Provide the [X, Y] coordinate of the cell's center where the given text is located.  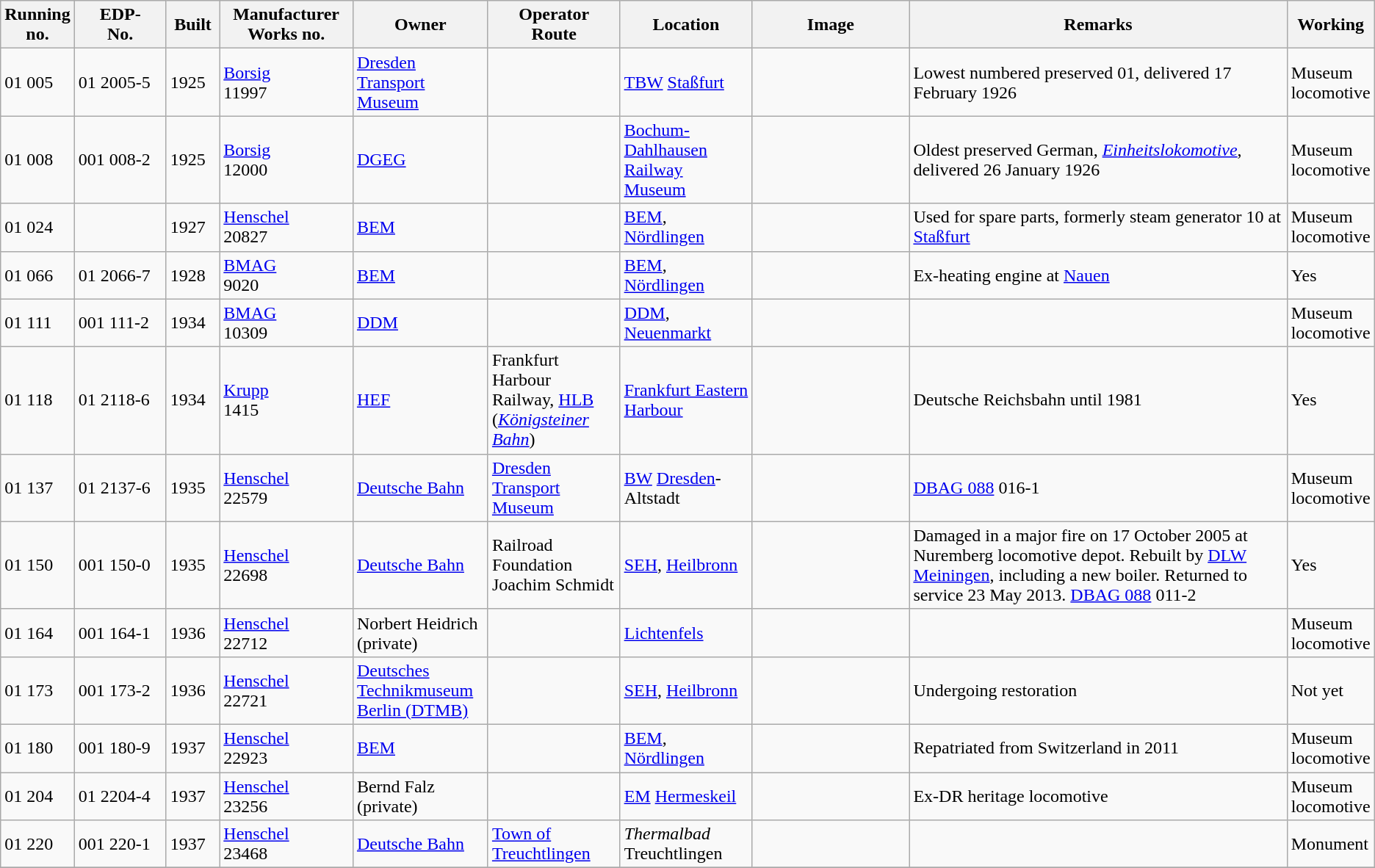
01 204 [37, 796]
BMAG9020 [286, 275]
Ex-DR heritage locomotive [1098, 796]
Henschel22698 [286, 565]
Henschel23468 [286, 845]
Henschel23256 [286, 796]
Owner [420, 25]
Lowest numbered preserved 01, delivered 17 February 1926 [1098, 82]
01 2066-7 [120, 275]
Deutsches Technikmuseum Berlin (DTMB) [420, 690]
Not yet [1331, 690]
HEF [420, 400]
BW Dresden-Altstadt [686, 488]
01 024 [37, 228]
Henschel22721 [286, 690]
Thermalbad Treuchtlingen [686, 845]
DGEG [420, 160]
01 118 [37, 400]
Norbert Heidrich (private) [420, 633]
Oldest preserved German, Einheitslokomotive, delivered 26 January 1926 [1098, 160]
EM Hermeskeil [686, 796]
DDM, Neuenmarkt [686, 323]
01 066 [37, 275]
Henschel22579 [286, 488]
01 2005-5 [120, 82]
Bernd Falz (private) [420, 796]
Used for spare parts, formerly steam generator 10 at Staßfurt [1098, 228]
001 180-9 [120, 748]
Deutsche Reichsbahn until 1981 [1098, 400]
001 164-1 [120, 633]
01 220 [37, 845]
OperatorRoute [554, 25]
Working [1331, 25]
1927 [192, 228]
Lichtenfels [686, 633]
Image [831, 25]
001 150-0 [120, 565]
01 180 [37, 748]
01 173 [37, 690]
EDP-No. [120, 25]
Henschel22923 [286, 748]
Built [192, 25]
Repatriated from Switzerland in 2011 [1098, 748]
Bochum-Dahlhausen Railway Museum [686, 160]
01 2204-4 [120, 796]
Henschel20827 [286, 228]
001 220-1 [120, 845]
TBW Staßfurt [686, 82]
Frankfurt Harbour Railway, HLB (Königsteiner Bahn) [554, 400]
001 111-2 [120, 323]
Undergoing restoration [1098, 690]
01 137 [37, 488]
Frankfurt Eastern Harbour [686, 400]
Remarks [1098, 25]
01 2137-6 [120, 488]
1928 [192, 275]
Borsig12000 [286, 160]
Henschel22712 [286, 633]
Railroad Foundation Joachim Schmidt [554, 565]
001 173-2 [120, 690]
Borsig11997 [286, 82]
01 164 [37, 633]
01 150 [37, 565]
Location [686, 25]
01 2118-6 [120, 400]
DDM [420, 323]
01 008 [37, 160]
DBAG 088 016-1 [1098, 488]
Monument [1331, 845]
001 008-2 [120, 160]
Ex-heating engine at Nauen [1098, 275]
ManufacturerWorks no. [286, 25]
BMAG10309 [286, 323]
01 111 [37, 323]
Krupp1415 [286, 400]
01 005 [37, 82]
Runningno. [37, 25]
Town of Treuchtlingen [554, 845]
